Find where the given text appears and provide that cell's center as (x, y) coordinate. 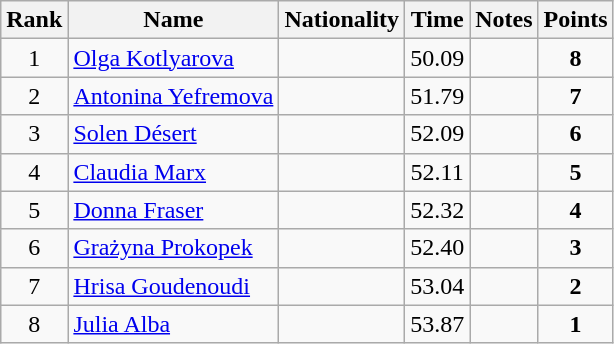
52.09 (438, 134)
52.40 (438, 248)
Claudia Marx (174, 172)
Donna Fraser (174, 210)
52.11 (438, 172)
53.04 (438, 286)
Nationality (342, 20)
Grażyna Prokopek (174, 248)
Points (576, 20)
Olga Kotlyarova (174, 58)
Time (438, 20)
53.87 (438, 324)
Solen Désert (174, 134)
Rank (34, 20)
Antonina Yefremova (174, 96)
Notes (504, 20)
Hrisa Goudenoudi (174, 286)
51.79 (438, 96)
Julia Alba (174, 324)
50.09 (438, 58)
Name (174, 20)
52.32 (438, 210)
